Scan for the cell matching the given text and deliver its (x, y) coordinate at center. 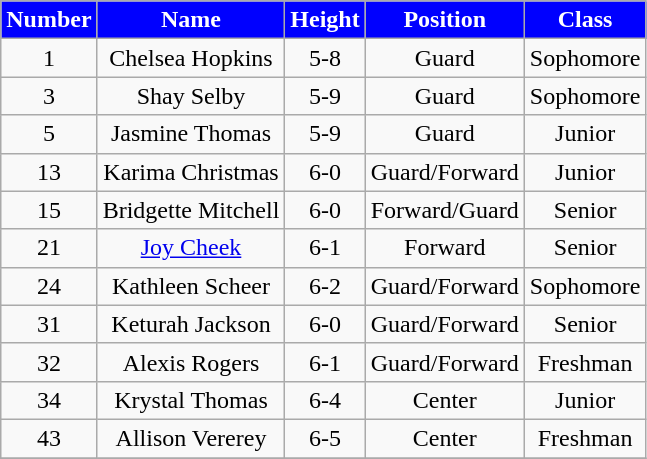
6-4 (325, 400)
Keturah Jackson (191, 324)
6-2 (325, 286)
6-5 (325, 438)
31 (49, 324)
Krystal Thomas (191, 400)
Alexis Rogers (191, 362)
Kathleen Scheer (191, 286)
5-8 (325, 58)
Karima Christmas (191, 172)
34 (49, 400)
21 (49, 248)
32 (49, 362)
Number (49, 20)
Bridgette Mitchell (191, 210)
24 (49, 286)
Position (444, 20)
5 (49, 134)
15 (49, 210)
Class (585, 20)
Forward (444, 248)
3 (49, 96)
Allison Vererey (191, 438)
1 (49, 58)
Name (191, 20)
43 (49, 438)
Joy Cheek (191, 248)
13 (49, 172)
Forward/Guard (444, 210)
Jasmine Thomas (191, 134)
Height (325, 20)
Chelsea Hopkins (191, 58)
Shay Selby (191, 96)
